Detect which cell encompasses the target text, then output its (x, y) center coordinate. 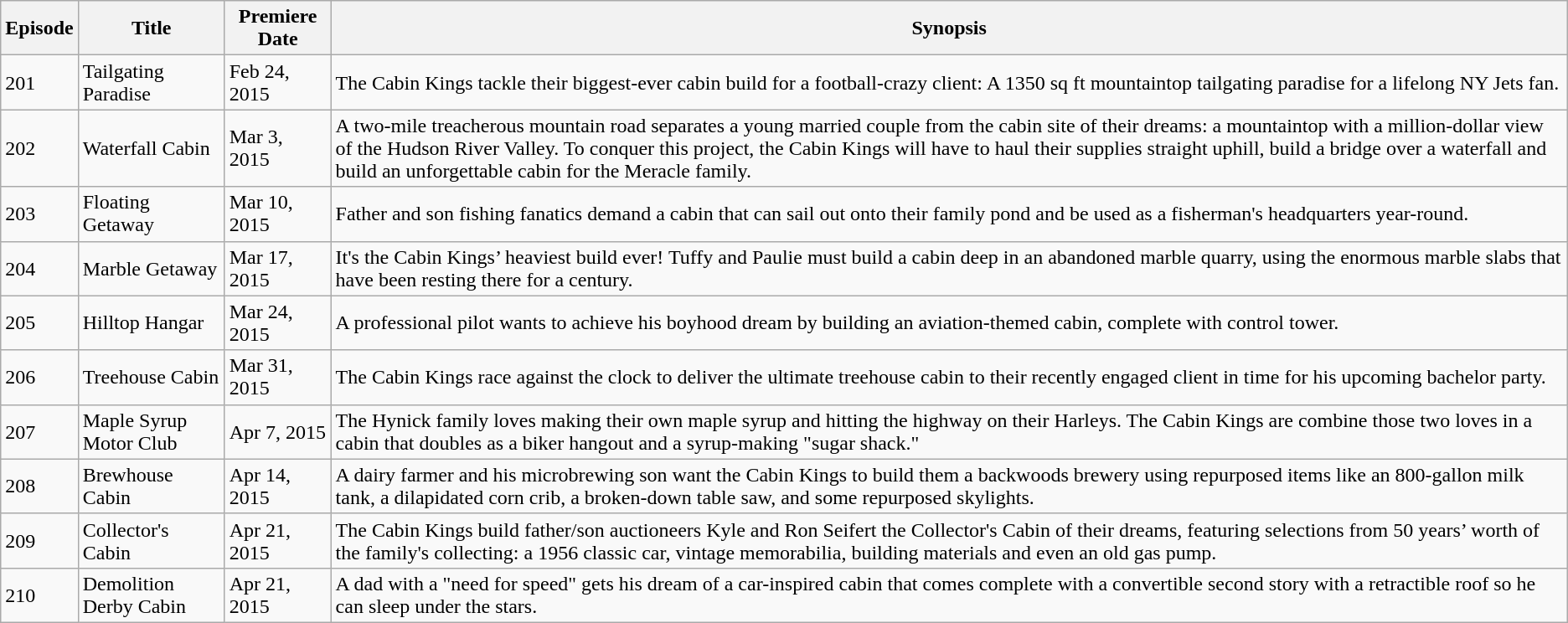
Demolition Derby Cabin (151, 595)
207 (39, 432)
Synopsis (949, 28)
210 (39, 595)
Apr 14, 2015 (278, 486)
Father and son fishing fanatics demand a cabin that can sail out onto their family pond and be used as a fisherman's headquarters year-round. (949, 214)
Apr 7, 2015 (278, 432)
Hilltop Hangar (151, 323)
Title (151, 28)
Collector's Cabin (151, 541)
Marble Getaway (151, 268)
Waterfall Cabin (151, 148)
203 (39, 214)
Treehouse Cabin (151, 377)
Mar 17, 2015 (278, 268)
206 (39, 377)
209 (39, 541)
208 (39, 486)
Mar 3, 2015 (278, 148)
Maple Syrup Motor Club (151, 432)
Premiere Date (278, 28)
204 (39, 268)
205 (39, 323)
Feb 24, 2015 (278, 82)
Mar 24, 2015 (278, 323)
Mar 10, 2015 (278, 214)
Tailgating Paradise (151, 82)
A professional pilot wants to achieve his boyhood dream by building an aviation-themed cabin, complete with control tower. (949, 323)
Mar 31, 2015 (278, 377)
Episode (39, 28)
202 (39, 148)
Floating Getaway (151, 214)
Brewhouse Cabin (151, 486)
201 (39, 82)
